Locate the cell with the specified text and output its [x, y] center coordinate. 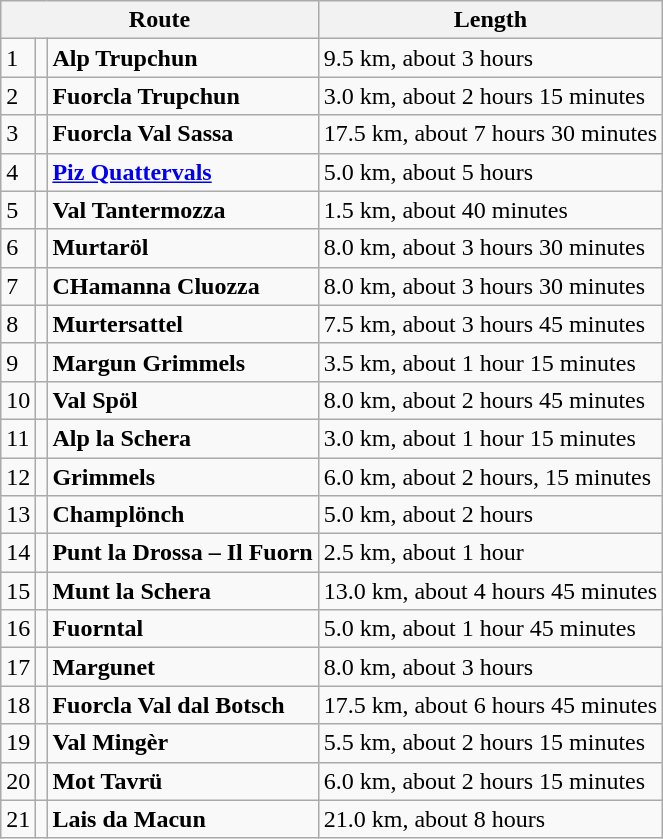
3.0 km, about 1 hour 15 minutes [490, 438]
Fuorcla Val dal Botsch [182, 705]
16 [18, 629]
6.0 km, about 2 hours, 15 minutes [490, 477]
Punt la Drossa – Il Fuorn [182, 553]
Margun Grimmels [182, 362]
14 [18, 553]
19 [18, 743]
21 [18, 819]
Route [160, 20]
CHamanna Cluozza [182, 286]
Munt la Schera [182, 591]
21.0 km, about 8 hours [490, 819]
5.0 km, about 2 hours [490, 515]
7 [18, 286]
5.5 km, about 2 hours 15 minutes [490, 743]
5 [18, 210]
Murtaröl [182, 248]
3 [18, 134]
13 [18, 515]
Champlönch [182, 515]
Val Mingèr [182, 743]
6.0 km, about 2 hours 15 minutes [490, 781]
17.5 km, about 6 hours 45 minutes [490, 705]
4 [18, 172]
8 [18, 324]
Piz Quattervals [182, 172]
20 [18, 781]
Fuorntal [182, 629]
9 [18, 362]
6 [18, 248]
9.5 km, about 3 hours [490, 58]
15 [18, 591]
13.0 km, about 4 hours 45 minutes [490, 591]
8.0 km, about 3 hours [490, 667]
5.0 km, about 5 hours [490, 172]
Mot Tavrü [182, 781]
12 [18, 477]
Grimmels [182, 477]
8.0 km, about 2 hours 45 minutes [490, 400]
17 [18, 667]
Alp la Schera [182, 438]
Fuorcla Val Sassa [182, 134]
7.5 km, about 3 hours 45 minutes [490, 324]
5.0 km, about 1 hour 45 minutes [490, 629]
Fuorcla Trupchun [182, 96]
3.0 km, about 2 hours 15 minutes [490, 96]
18 [18, 705]
2 [18, 96]
3.5 km, about 1 hour 15 minutes [490, 362]
10 [18, 400]
Alp Trupchun [182, 58]
Length [490, 20]
17.5 km, about 7 hours 30 minutes [490, 134]
Val Tantermozza [182, 210]
11 [18, 438]
Lais da Macun [182, 819]
Val Spöl [182, 400]
Murtersattel [182, 324]
Margunet [182, 667]
1.5 km, about 40 minutes [490, 210]
1 [18, 58]
2.5 km, about 1 hour [490, 553]
